Find where the given text appears and provide that cell's center as [X, Y] coordinate. 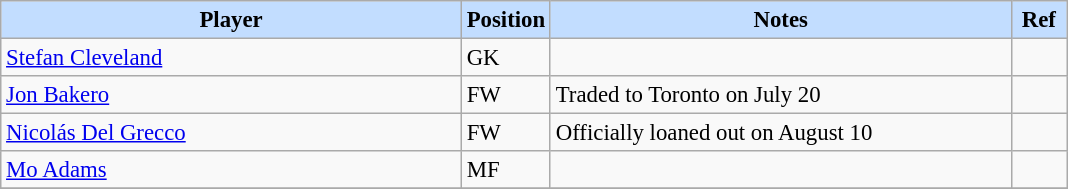
Officially loaned out on August 10 [780, 133]
Mo Adams [232, 170]
Position [506, 20]
Player [232, 20]
Stefan Cleveland [232, 58]
Ref [1039, 20]
Nicolás Del Grecco [232, 133]
Jon Bakero [232, 95]
Notes [780, 20]
MF [506, 170]
GK [506, 58]
Traded to Toronto on July 20 [780, 95]
